Find where the given text appears and provide that cell's center as [X, Y] coordinate. 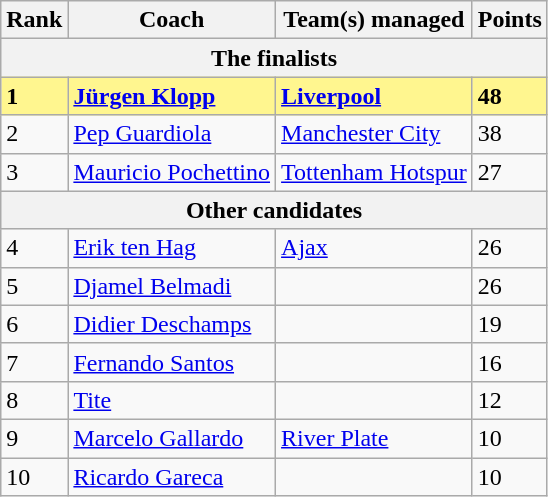
5 [34, 286]
Marcelo Gallardo [172, 438]
Rank [34, 20]
38 [510, 134]
8 [34, 400]
Mauricio Pochettino [172, 172]
7 [34, 362]
Ricardo Gareca [172, 477]
27 [510, 172]
Manchester City [374, 134]
Tite [172, 400]
River Plate [374, 438]
Liverpool [374, 96]
9 [34, 438]
Tottenham Hotspur [374, 172]
Didier Deschamps [172, 324]
Ajax [374, 248]
Coach [172, 20]
Djamel Belmadi [172, 286]
The finalists [274, 58]
6 [34, 324]
Points [510, 20]
1 [34, 96]
Pep Guardiola [172, 134]
Fernando Santos [172, 362]
Jürgen Klopp [172, 96]
3 [34, 172]
Other candidates [274, 210]
12 [510, 400]
4 [34, 248]
19 [510, 324]
Team(s) managed [374, 20]
48 [510, 96]
Erik ten Hag [172, 248]
16 [510, 362]
2 [34, 134]
